Search for the cell housing the specified text and yield its (x, y) center coordinate. 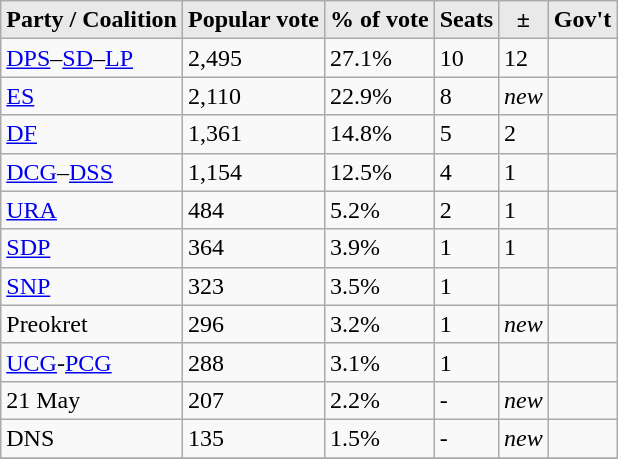
Seats (466, 20)
3.2% (379, 324)
Party / Coalition (92, 20)
DF (92, 134)
5.2% (379, 210)
1.5% (379, 438)
484 (253, 210)
ES (92, 96)
12 (524, 58)
DCG–DSS (92, 172)
22.9% (379, 96)
Preokret (92, 324)
12.5% (379, 172)
1,154 (253, 172)
2.2% (379, 400)
2,495 (253, 58)
207 (253, 400)
% of vote (379, 20)
27.1% (379, 58)
DNS (92, 438)
UCG-PCG (92, 362)
8 (466, 96)
288 (253, 362)
3.1% (379, 362)
Gov't (582, 20)
296 (253, 324)
2,110 (253, 96)
SDP (92, 248)
10 (466, 58)
3.9% (379, 248)
5 (466, 134)
3.5% (379, 286)
SNP (92, 286)
4 (466, 172)
364 (253, 248)
14.8% (379, 134)
21 May (92, 400)
± (524, 20)
DPS–SD–LP (92, 58)
135 (253, 438)
1,361 (253, 134)
Popular vote (253, 20)
323 (253, 286)
URA (92, 210)
